Locate the cell with the specified text and output its (x, y) center coordinate. 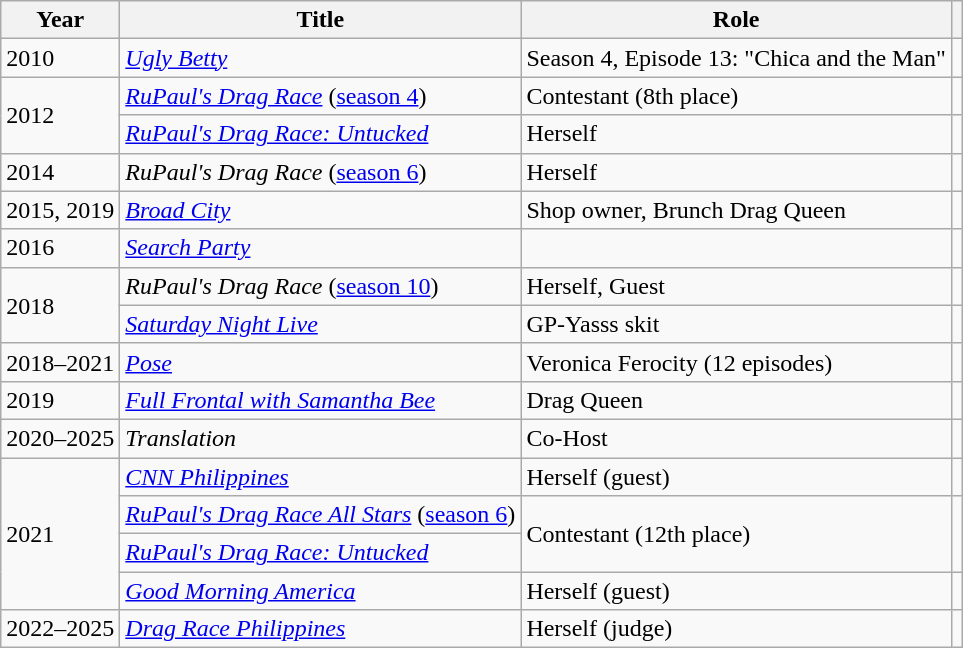
RuPaul's Drag Race (season 6) (320, 172)
2010 (60, 58)
Contestant (8th place) (736, 96)
2018–2021 (60, 362)
Pose (320, 362)
2012 (60, 115)
Translation (320, 438)
2021 (60, 534)
Good Morning America (320, 591)
Drag Race Philippines (320, 629)
Herself, Guest (736, 286)
RuPaul's Drag Race (season 4) (320, 96)
Title (320, 20)
Herself (judge) (736, 629)
2022–2025 (60, 629)
Broad City (320, 210)
Saturday Night Live (320, 324)
Co-Host (736, 438)
Role (736, 20)
GP-Yasss skit (736, 324)
2020–2025 (60, 438)
Drag Queen (736, 400)
2019 (60, 400)
Veronica Ferocity (12 episodes) (736, 362)
Full Frontal with Samantha Bee (320, 400)
Shop owner, Brunch Drag Queen (736, 210)
Search Party (320, 248)
RuPaul's Drag Race All Stars (season 6) (320, 515)
Ugly Betty (320, 58)
2016 (60, 248)
Season 4, Episode 13: "Chica and the Man" (736, 58)
Contestant (12th place) (736, 534)
RuPaul's Drag Race (season 10) (320, 286)
2014 (60, 172)
Year (60, 20)
2015, 2019 (60, 210)
CNN Philippines (320, 477)
2018 (60, 305)
